Extract the [x, y] coordinate from the center of the cell holding the provided text.  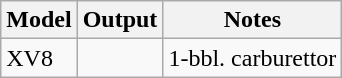
Model [39, 20]
Notes [252, 20]
1-bbl. carburettor [252, 58]
XV8 [39, 58]
Output [120, 20]
